Find where the given text appears and provide that cell's center as [x, y] coordinate. 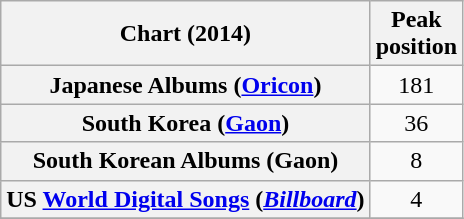
36 [416, 123]
8 [416, 161]
Peakposition [416, 34]
Japanese Albums (Oricon) [186, 85]
US World Digital Songs (Billboard) [186, 199]
South Korean Albums (Gaon) [186, 161]
Chart (2014) [186, 34]
181 [416, 85]
4 [416, 199]
South Korea (Gaon) [186, 123]
